Capture the cell that displays the provided text and extract its (x, y) central coordinate. 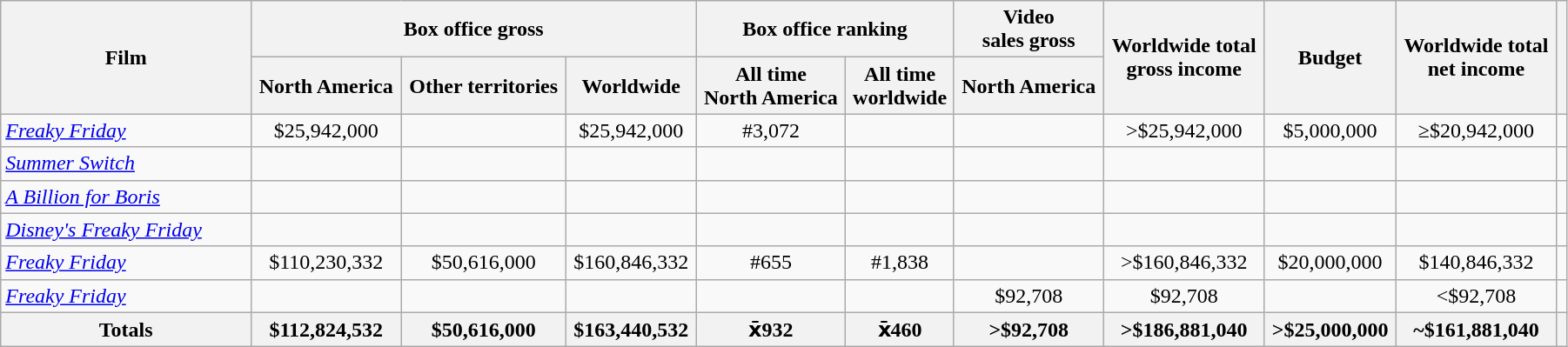
$160,846,332 (632, 263)
Other territories (484, 85)
All time North America (771, 85)
$140,846,332 (1476, 263)
Totals (126, 330)
Video sales gross (1029, 30)
x̄932 (771, 330)
Budget (1330, 57)
Disney's Freaky Friday (126, 230)
Summer Switch (126, 163)
<$92,708 (1476, 296)
x̄460 (900, 330)
Box office gross (473, 30)
$20,000,000 (1330, 263)
~$161,881,040 (1476, 330)
$112,824,532 (326, 330)
$163,440,532 (632, 330)
#3,072 (771, 130)
Worldwide (632, 85)
Film (126, 57)
Box office ranking (825, 30)
Worldwide totalgross income (1183, 57)
≥$20,942,000 (1476, 130)
$110,230,332 (326, 263)
#655 (771, 263)
$5,000,000 (1330, 130)
>$25,000,000 (1330, 330)
>$25,942,000 (1183, 130)
>$160,846,332 (1183, 263)
Worldwide totalnet income (1476, 57)
A Billion for Boris (126, 197)
>$186,881,040 (1183, 330)
>$92,708 (1029, 330)
All time worldwide (900, 85)
#1,838 (900, 263)
